Extract the [x, y] coordinate from the center of the cell holding the provided text.  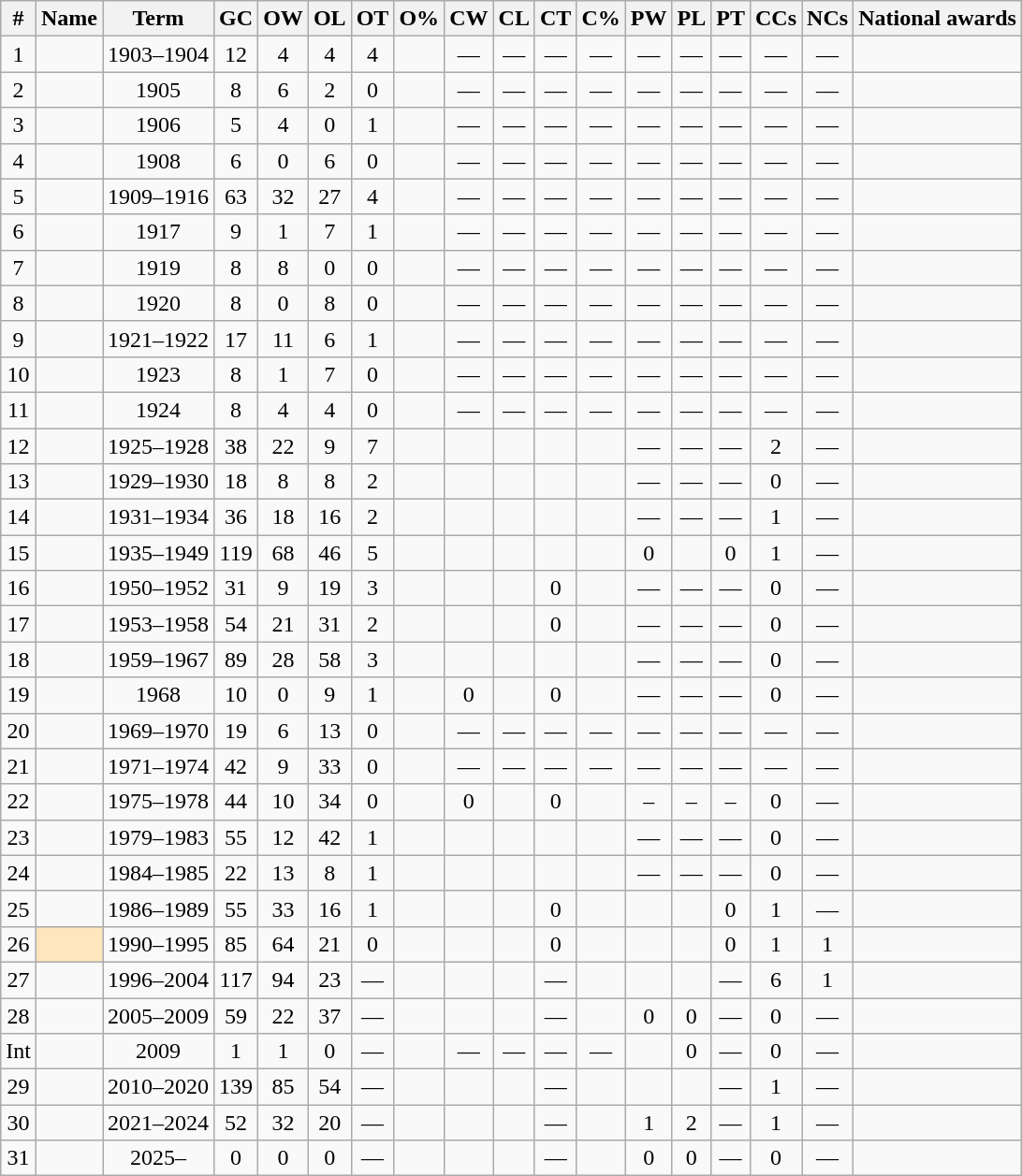
1953–1958 [159, 624]
25 [19, 908]
OT [372, 19]
CT [555, 19]
1905 [159, 90]
1919 [159, 268]
1984–1985 [159, 873]
38 [236, 446]
1924 [159, 410]
119 [236, 553]
15 [19, 553]
64 [284, 944]
Name [69, 19]
1996–2004 [159, 980]
59 [236, 1015]
NCs [827, 19]
1923 [159, 374]
Int [19, 1052]
46 [329, 553]
OW [284, 19]
94 [284, 980]
44 [236, 802]
PW [649, 19]
30 [19, 1123]
117 [236, 980]
37 [329, 1015]
1959–1967 [159, 660]
2010–2020 [159, 1087]
1906 [159, 125]
1971–1974 [159, 766]
1925–1928 [159, 446]
PL [692, 19]
1921–1922 [159, 339]
139 [236, 1087]
1979–1983 [159, 837]
29 [19, 1087]
1903–1904 [159, 54]
# [19, 19]
2005–2009 [159, 1015]
68 [284, 553]
1908 [159, 161]
34 [329, 802]
36 [236, 517]
OL [329, 19]
14 [19, 517]
1931–1934 [159, 517]
2025– [159, 1158]
CCs [775, 19]
1968 [159, 695]
2009 [159, 1052]
1935–1949 [159, 553]
GC [236, 19]
2021–2024 [159, 1123]
1990–1995 [159, 944]
CW [469, 19]
1917 [159, 232]
58 [329, 660]
CL [514, 19]
1986–1989 [159, 908]
26 [19, 944]
PT [731, 19]
C% [601, 19]
52 [236, 1123]
89 [236, 660]
1969–1970 [159, 731]
1920 [159, 303]
Term [159, 19]
24 [19, 873]
1909–1916 [159, 196]
1950–1952 [159, 588]
1975–1978 [159, 802]
National awards [938, 19]
1929–1930 [159, 482]
O% [419, 19]
63 [236, 196]
